Detect which cell encompasses the target text, then output its [x, y] center coordinate. 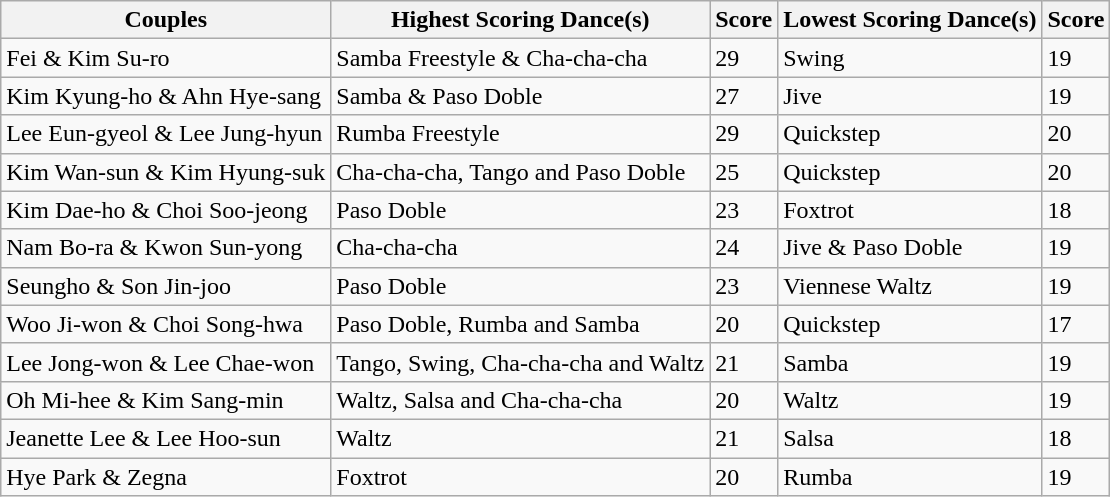
Paso Doble, Rumba and Samba [520, 324]
Seungho & Son Jin-joo [166, 286]
25 [744, 172]
Couples [166, 20]
Jeanette Lee & Lee Hoo-sun [166, 438]
Fei & Kim Su-ro [166, 58]
Samba Freestyle & Cha-cha-cha [520, 58]
Salsa [910, 438]
Samba & Paso Doble [520, 96]
17 [1076, 324]
Highest Scoring Dance(s) [520, 20]
27 [744, 96]
Hye Park & Zegna [166, 477]
Tango, Swing, Cha-cha-cha and Waltz [520, 362]
Jive [910, 96]
Cha-cha-cha [520, 248]
Kim Dae-ho & Choi Soo-jeong [166, 210]
Kim Wan-sun & Kim Hyung-suk [166, 172]
Lee Jong-won & Lee Chae-won [166, 362]
Kim Kyung-ho & Ahn Hye-sang [166, 96]
Rumba Freestyle [520, 134]
Woo Ji-won & Choi Song-hwa [166, 324]
Samba [910, 362]
Waltz, Salsa and Cha-cha-cha [520, 400]
Swing [910, 58]
Jive & Paso Doble [910, 248]
Viennese Waltz [910, 286]
Cha-cha-cha, Tango and Paso Doble [520, 172]
Lowest Scoring Dance(s) [910, 20]
Rumba [910, 477]
Oh Mi-hee & Kim Sang-min [166, 400]
Nam Bo-ra & Kwon Sun-yong [166, 248]
Lee Eun-gyeol & Lee Jung-hyun [166, 134]
24 [744, 248]
